Extract the (x, y) coordinate from the center of the cell holding the provided text.  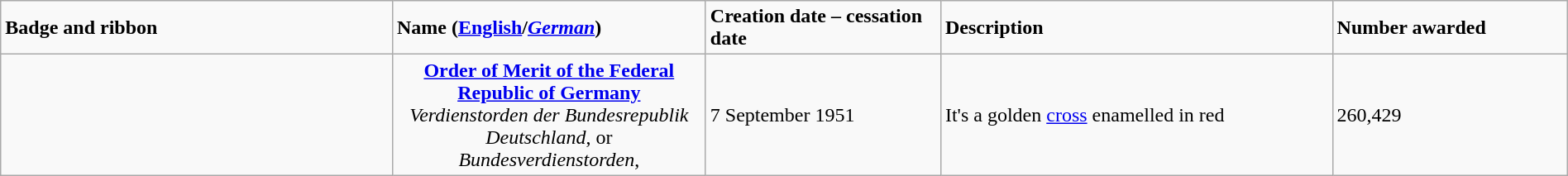
Number awarded (1450, 28)
Badge and ribbon (197, 28)
Creation date – cessation date (823, 28)
Order of Merit of the Federal Republic of GermanyVerdienstorden der Bundesrepublik Deutschland, or Bundesverdienstorden, (549, 115)
7 September 1951 (823, 115)
It's a golden cross enamelled in red (1136, 115)
Description (1136, 28)
260,429 (1450, 115)
Name (English/German) (549, 28)
